Identify which cell holds the provided text, then report its [x, y] central coordinate. 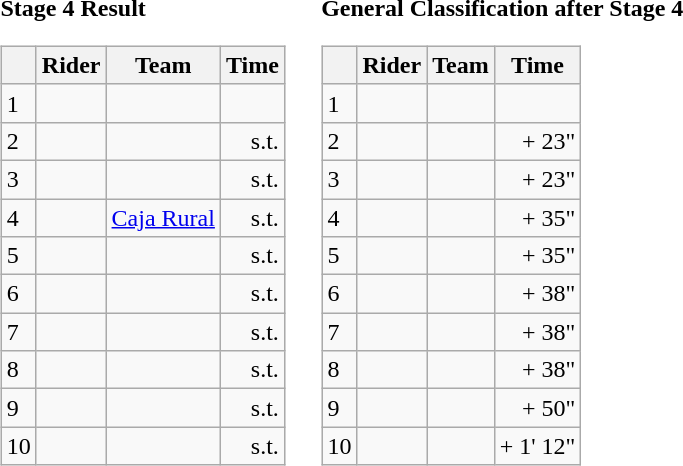
+ 1' 12" [538, 446]
Caja Rural [163, 217]
+ 50" [538, 408]
